Pinpoint the cell where the given text exists, returning its (X, Y) midpoint coordinate. 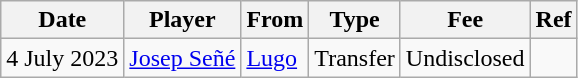
Ref (554, 20)
Player (182, 20)
Lugo (275, 58)
Type (355, 20)
Transfer (355, 58)
4 July 2023 (62, 58)
Josep Señé (182, 58)
From (275, 20)
Fee (465, 20)
Undisclosed (465, 58)
Date (62, 20)
